Return (X, Y) of the center of cell containing provided text 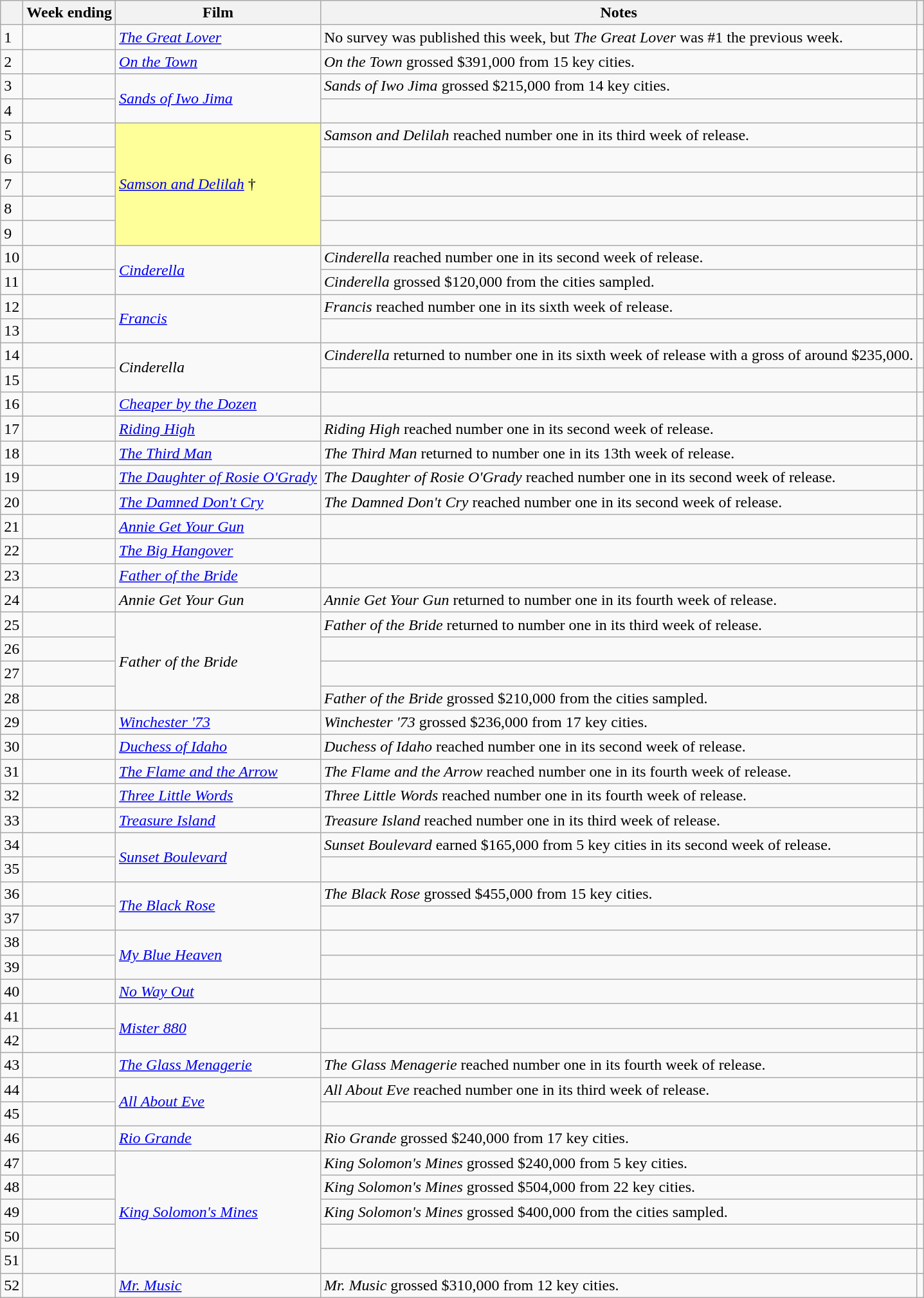
Three Little Words (219, 796)
Father of the Bride returned to number one in its third week of release. (619, 624)
11 (12, 282)
The Glass Menagerie (219, 1065)
28 (12, 698)
16 (12, 404)
Sunset Boulevard (219, 857)
Rio Grande grossed $240,000 from 17 key cities. (619, 1139)
47 (12, 1163)
12 (12, 307)
1 (12, 37)
2 (12, 62)
Three Little Words reached number one in its fourth week of release. (619, 796)
14 (12, 356)
No survey was published this week, but The Great Lover was #1 the previous week. (619, 37)
No Way Out (219, 991)
Sunset Boulevard earned $165,000 from 5 key cities in its second week of release. (619, 845)
Francis (219, 319)
Duchess of Idaho reached number one in its second week of release. (619, 747)
8 (12, 208)
The Glass Menagerie reached number one in its fourth week of release. (619, 1065)
Duchess of Idaho (219, 747)
The Black Rose grossed $455,000 from 15 key cities. (619, 894)
On the Town grossed $391,000 from 15 key cities. (619, 62)
42 (12, 1040)
Samson and Delilah reached number one in its third week of release. (619, 135)
25 (12, 624)
40 (12, 991)
King Solomon's Mines grossed $504,000 from 22 key cities. (619, 1187)
50 (12, 1236)
44 (12, 1090)
45 (12, 1114)
17 (12, 429)
King Solomon's Mines (219, 1212)
All About Eve (219, 1102)
Mr. Music (219, 1285)
The Damned Don't Cry (219, 502)
20 (12, 502)
29 (12, 723)
30 (12, 747)
4 (12, 111)
23 (12, 575)
Riding High (219, 429)
Film (219, 13)
5 (12, 135)
49 (12, 1212)
The Damned Don't Cry reached number one in its second week of release. (619, 502)
15 (12, 380)
Sands of Iwo Jima grossed $215,000 from 14 key cities. (619, 86)
Riding High reached number one in its second week of release. (619, 429)
34 (12, 845)
36 (12, 894)
The Big Hangover (219, 551)
18 (12, 453)
King Solomon's Mines grossed $240,000 from 5 key cities. (619, 1163)
46 (12, 1139)
52 (12, 1285)
Winchester '73 grossed $236,000 from 17 key cities. (619, 723)
The Flame and the Arrow reached number one in its fourth week of release. (619, 771)
10 (12, 257)
27 (12, 673)
48 (12, 1187)
Winchester '73 (219, 723)
All About Eve reached number one in its third week of release. (619, 1090)
Cinderella grossed $120,000 from the cities sampled. (619, 282)
The Great Lover (219, 37)
39 (12, 967)
37 (12, 918)
7 (12, 184)
The Black Rose (219, 906)
Mister 880 (219, 1028)
Annie Get Your Gun returned to number one in its fourth week of release. (619, 600)
9 (12, 233)
The Third Man (219, 453)
32 (12, 796)
6 (12, 159)
My Blue Heaven (219, 955)
Cheaper by the Dozen (219, 404)
38 (12, 942)
13 (12, 331)
3 (12, 86)
The Third Man returned to number one in its 13th week of release. (619, 453)
Sands of Iwo Jima (219, 98)
22 (12, 551)
33 (12, 820)
35 (12, 869)
Treasure Island (219, 820)
Francis reached number one in its sixth week of release. (619, 307)
The Daughter of Rosie O'Grady (219, 478)
Cinderella reached number one in its second week of release. (619, 257)
Samson and Delilah † (219, 184)
24 (12, 600)
21 (12, 527)
Mr. Music grossed $310,000 from 12 key cities. (619, 1285)
51 (12, 1261)
Notes (619, 13)
19 (12, 478)
26 (12, 649)
41 (12, 1016)
Rio Grande (219, 1139)
On the Town (219, 62)
Father of the Bride grossed $210,000 from the cities sampled. (619, 698)
Week ending (69, 13)
31 (12, 771)
Treasure Island reached number one in its third week of release. (619, 820)
Cinderella returned to number one in its sixth week of release with a gross of around $235,000. (619, 356)
43 (12, 1065)
The Flame and the Arrow (219, 771)
King Solomon's Mines grossed $400,000 from the cities sampled. (619, 1212)
The Daughter of Rosie O'Grady reached number one in its second week of release. (619, 478)
